Return (X, Y) of the center of cell containing provided text 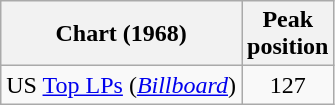
127 (288, 85)
US Top LPs (Billboard) (122, 85)
Chart (1968) (122, 34)
Peakposition (288, 34)
